Output the [x, y] coordinate of the center of the cell containing the given text.  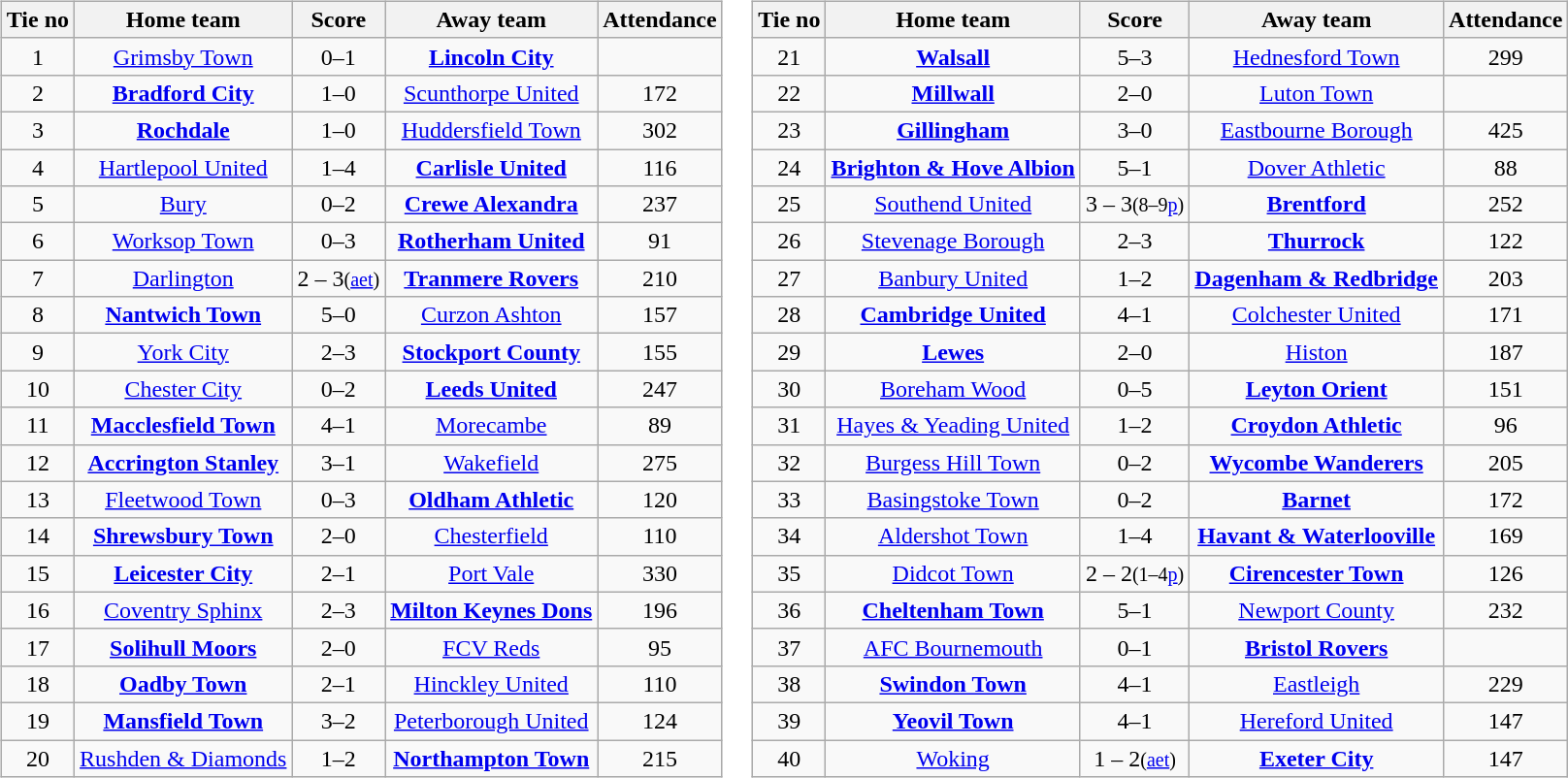
Hinckley United [491, 684]
Bristol Rovers [1317, 647]
Burgess Hill Town [953, 463]
Dover Athletic [1317, 168]
Bradford City [183, 93]
Hayes & Yeading United [953, 426]
20 [37, 758]
22 [790, 93]
Carlisle United [491, 168]
Huddersfield Town [491, 130]
Exeter City [1317, 758]
302 [660, 130]
Darlington [183, 278]
Wycombe Wanderers [1317, 463]
Chesterfield [491, 536]
5–3 [1134, 56]
Swindon Town [953, 684]
24 [790, 168]
Thurrock [1317, 242]
37 [790, 647]
16 [37, 610]
13 [37, 500]
1 [37, 56]
Banbury United [953, 278]
Leicester City [183, 573]
2 [37, 93]
157 [660, 315]
Histon [1317, 352]
23 [790, 130]
275 [660, 463]
40 [790, 758]
Grimsby Town [183, 56]
203 [1506, 278]
Eastleigh [1317, 684]
425 [1506, 130]
Stevenage Borough [953, 242]
34 [790, 536]
Aldershot Town [953, 536]
33 [790, 500]
31 [790, 426]
Oadby Town [183, 684]
Lewes [953, 352]
205 [1506, 463]
Barnet [1317, 500]
4 [37, 168]
Curzon Ashton [491, 315]
19 [37, 721]
Milton Keynes Dons [491, 610]
196 [660, 610]
21 [790, 56]
Walsall [953, 56]
2 – 2(1–4p) [1134, 573]
Wakefield [491, 463]
10 [37, 389]
Rushden & Diamonds [183, 758]
Didcot Town [953, 573]
Colchester United [1317, 315]
8 [37, 315]
Croydon Athletic [1317, 426]
Brighton & Hove Albion [953, 168]
29 [790, 352]
187 [1506, 352]
Rotherham United [491, 242]
32 [790, 463]
Fleetwood Town [183, 500]
36 [790, 610]
Mansfield Town [183, 721]
Stockport County [491, 352]
Yeovil Town [953, 721]
30 [790, 389]
Dagenham & Redbridge [1317, 278]
26 [790, 242]
25 [790, 205]
Morecambe [491, 426]
Southend United [953, 205]
AFC Bournemouth [953, 647]
171 [1506, 315]
Oldham Athletic [491, 500]
0–5 [1134, 389]
14 [37, 536]
Northampton Town [491, 758]
3–1 [339, 463]
18 [37, 684]
Cheltenham Town [953, 610]
Hednesford Town [1317, 56]
3 – 3(8–9p) [1134, 205]
Basingstoke Town [953, 500]
Coventry Sphinx [183, 610]
Scunthorpe United [491, 93]
88 [1506, 168]
Shrewsbury Town [183, 536]
Cambridge United [953, 315]
Crewe Alexandra [491, 205]
Worksop Town [183, 242]
96 [1506, 426]
116 [660, 168]
Hereford United [1317, 721]
Havant & Waterlooville [1317, 536]
237 [660, 205]
Lincoln City [491, 56]
35 [790, 573]
7 [37, 278]
Cirencester Town [1317, 573]
9 [37, 352]
17 [37, 647]
120 [660, 500]
3–2 [339, 721]
2 – 3(aet) [339, 278]
Chester City [183, 389]
12 [37, 463]
91 [660, 242]
229 [1506, 684]
Hartlepool United [183, 168]
Peterborough United [491, 721]
215 [660, 758]
Newport County [1317, 610]
232 [1506, 610]
11 [37, 426]
5–0 [339, 315]
Woking [953, 758]
39 [790, 721]
Boreham Wood [953, 389]
FCV Reds [491, 647]
126 [1506, 573]
28 [790, 315]
Port Vale [491, 573]
3 [37, 130]
3–0 [1134, 130]
15 [37, 573]
York City [183, 352]
Tranmere Rovers [491, 278]
299 [1506, 56]
210 [660, 278]
Luton Town [1317, 93]
89 [660, 426]
247 [660, 389]
Rochdale [183, 130]
151 [1506, 389]
330 [660, 573]
6 [37, 242]
27 [790, 278]
38 [790, 684]
Brentford [1317, 205]
Leyton Orient [1317, 389]
Accrington Stanley [183, 463]
252 [1506, 205]
Eastbourne Borough [1317, 130]
5 [37, 205]
1 – 2(aet) [1134, 758]
155 [660, 352]
Solihull Moors [183, 647]
124 [660, 721]
Macclesfield Town [183, 426]
169 [1506, 536]
Nantwich Town [183, 315]
95 [660, 647]
Bury [183, 205]
Leeds United [491, 389]
Gillingham [953, 130]
122 [1506, 242]
Millwall [953, 93]
